Provide the (X, Y) coordinate of the cell's center where the given text is located.  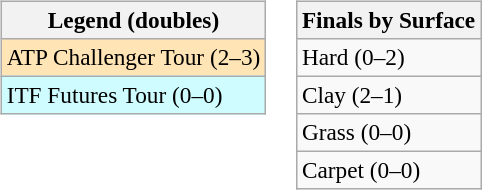
Finals by Surface (389, 20)
Legend (doubles) (133, 20)
ATP Challenger Tour (2–3) (133, 57)
Carpet (0–0) (389, 171)
ITF Futures Tour (0–0) (133, 95)
Clay (2–1) (389, 95)
Grass (0–0) (389, 133)
Hard (0–2) (389, 57)
